Locate the cell with the specified text and output its (x, y) center coordinate. 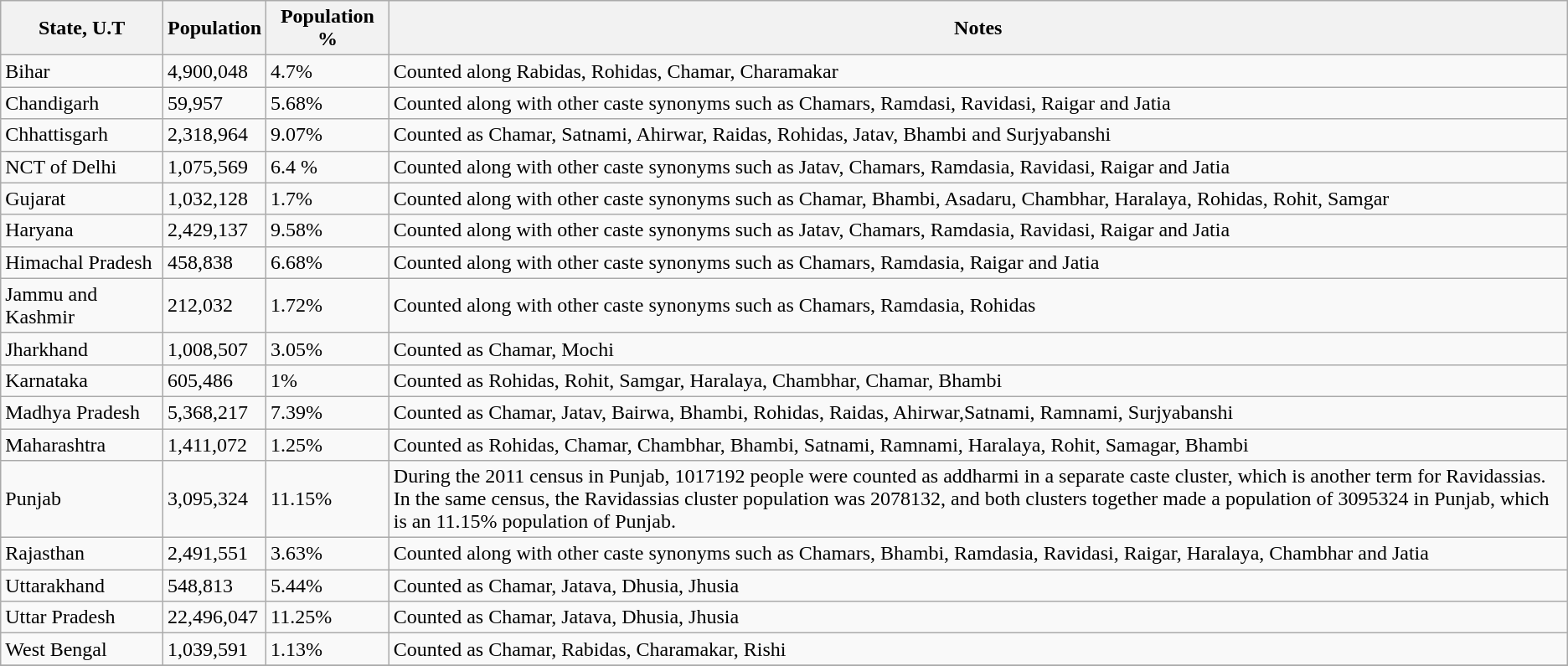
Bihar (82, 71)
Counted along with other caste synonyms such as Chamars, Ramdasi, Ravidasi, Raigar and Jatia (978, 103)
1,039,591 (214, 649)
3.63% (328, 554)
22,496,047 (214, 617)
Chhattisgarh (82, 135)
9.58% (328, 230)
Population (214, 28)
3.05% (328, 348)
Counted along Rabidas, Rohidas, Chamar, Charamakar (978, 71)
Counted as Chamar, Rabidas, Charamakar, Rishi (978, 649)
Punjab (82, 499)
4.7% (328, 71)
Counted as Chamar, Satnami, Ahirwar, Raidas, Rohidas, Jatav, Bhambi and Surjyabanshi (978, 135)
5,368,217 (214, 412)
Counted along with other caste synonyms such as Chamars, Ramdasia, Raigar and Jatia (978, 262)
212,032 (214, 305)
Himachal Pradesh (82, 262)
2,491,551 (214, 554)
6.68% (328, 262)
5.68% (328, 103)
Notes (978, 28)
11.25% (328, 617)
Jharkhand (82, 348)
1.13% (328, 649)
Uttarakhand (82, 586)
9.07% (328, 135)
5.44% (328, 586)
1,075,569 (214, 167)
West Bengal (82, 649)
1,411,072 (214, 445)
1% (328, 380)
1.25% (328, 445)
Counted as Chamar, Jatav, Bairwa, Bhambi, Rohidas, Raidas, Ahirwar,Satnami, Ramnami, Surjyabanshi (978, 412)
7.39% (328, 412)
Counted along with other caste synonyms such as Chamars, Bhambi, Ramdasia, Ravidasi, Raigar, Haralaya, Chambhar and Jatia (978, 554)
4,900,048 (214, 71)
Population % (328, 28)
State, U.T (82, 28)
Karnataka (82, 380)
Counted as Rohidas, Rohit, Samgar, Haralaya, Chambhar, Chamar, Bhambi (978, 380)
Counted as Rohidas, Chamar, Chambhar, Bhambi, Satnami, Ramnami, Haralaya, Rohit, Samagar, Bhambi (978, 445)
1.72% (328, 305)
2,429,137 (214, 230)
Gujarat (82, 199)
Maharashtra (82, 445)
6.4 % (328, 167)
548,813 (214, 586)
Chandigarh (82, 103)
2,318,964 (214, 135)
Madhya Pradesh (82, 412)
NCT of Delhi (82, 167)
605,486 (214, 380)
Jammu and Kashmir (82, 305)
Haryana (82, 230)
Counted along with other caste synonyms such as Chamars, Ramdasia, Rohidas (978, 305)
3,095,324 (214, 499)
1,008,507 (214, 348)
Rajasthan (82, 554)
59,957 (214, 103)
11.15% (328, 499)
Uttar Pradesh (82, 617)
1.7% (328, 199)
Counted along with other caste synonyms such as Chamar, Bhambi, Asadaru, Chambhar, Haralaya, Rohidas, Rohit, Samgar (978, 199)
458,838 (214, 262)
1,032,128 (214, 199)
Counted as Chamar, Mochi (978, 348)
